Search for the cell housing the specified text and yield its [x, y] center coordinate. 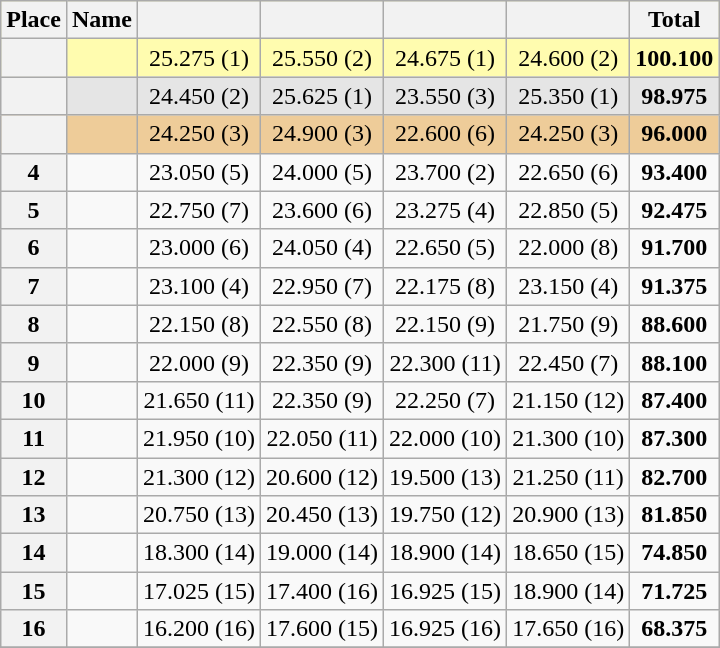
22.650 (6) [568, 172]
22.300 (11) [446, 362]
23.150 (4) [568, 286]
81.850 [674, 515]
24.050 (4) [322, 248]
23.050 (5) [198, 172]
21.750 (9) [568, 324]
74.850 [674, 553]
21.250 (11) [568, 477]
22.050 (11) [322, 438]
22.850 (5) [568, 210]
23.600 (6) [322, 210]
19.750 (12) [446, 515]
20.600 (12) [322, 477]
8 [34, 324]
Name [102, 20]
16.925 (15) [446, 591]
21.300 (12) [198, 477]
92.475 [674, 210]
15 [34, 591]
16 [34, 629]
22.600 (6) [446, 134]
100.100 [674, 58]
24.000 (5) [322, 172]
24.675 (1) [446, 58]
93.400 [674, 172]
25.550 (2) [322, 58]
12 [34, 477]
22.000 (9) [198, 362]
24.450 (2) [198, 96]
14 [34, 553]
16.925 (16) [446, 629]
88.100 [674, 362]
22.150 (9) [446, 324]
Total [674, 20]
17.600 (15) [322, 629]
25.275 (1) [198, 58]
22.550 (8) [322, 324]
5 [34, 210]
11 [34, 438]
21.150 (12) [568, 400]
82.700 [674, 477]
23.550 (3) [446, 96]
68.375 [674, 629]
17.025 (15) [198, 591]
24.600 (2) [568, 58]
22.175 (8) [446, 286]
20.750 (13) [198, 515]
21.650 (11) [198, 400]
22.150 (8) [198, 324]
24.900 (3) [322, 134]
16.200 (16) [198, 629]
21.300 (10) [568, 438]
20.450 (13) [322, 515]
13 [34, 515]
10 [34, 400]
19.500 (13) [446, 477]
17.400 (16) [322, 591]
18.300 (14) [198, 553]
25.350 (1) [568, 96]
25.625 (1) [322, 96]
19.000 (14) [322, 553]
23.000 (6) [198, 248]
9 [34, 362]
6 [34, 248]
23.100 (4) [198, 286]
7 [34, 286]
98.975 [674, 96]
22.000 (10) [446, 438]
87.300 [674, 438]
17.650 (16) [568, 629]
20.900 (13) [568, 515]
91.375 [674, 286]
87.400 [674, 400]
18.650 (15) [568, 553]
22.650 (5) [446, 248]
22.450 (7) [568, 362]
22.000 (8) [568, 248]
4 [34, 172]
21.950 (10) [198, 438]
23.275 (4) [446, 210]
91.700 [674, 248]
96.000 [674, 134]
Place [34, 20]
22.950 (7) [322, 286]
71.725 [674, 591]
88.600 [674, 324]
22.250 (7) [446, 400]
22.750 (7) [198, 210]
23.700 (2) [446, 172]
